Provide the (X, Y) coordinate of the cell's center where the given text is located.  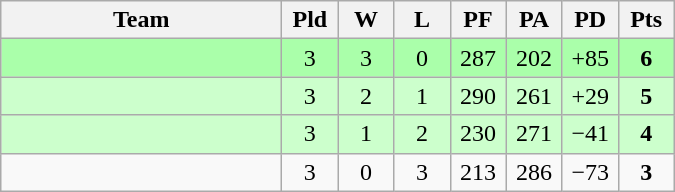
5 (646, 96)
290 (478, 96)
W (366, 20)
213 (478, 172)
+85 (590, 58)
−73 (590, 172)
286 (534, 172)
Pld (310, 20)
PD (590, 20)
−41 (590, 134)
271 (534, 134)
Pts (646, 20)
230 (478, 134)
6 (646, 58)
PF (478, 20)
4 (646, 134)
L (422, 20)
261 (534, 96)
202 (534, 58)
Team (142, 20)
287 (478, 58)
PA (534, 20)
+29 (590, 96)
